Scan for the cell matching the given text and deliver its (X, Y) coordinate at center. 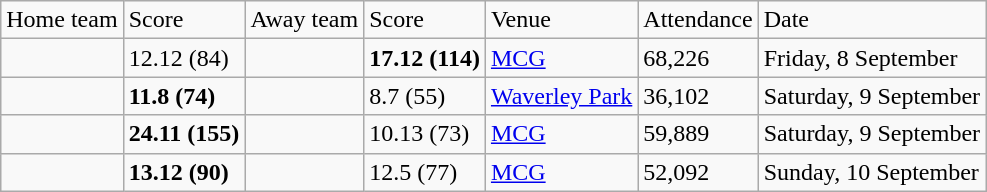
13.12 (90) (184, 172)
8.7 (55) (425, 96)
12.5 (77) (425, 172)
Home team (62, 20)
Attendance (698, 20)
68,226 (698, 58)
Away team (304, 20)
24.11 (155) (184, 134)
Date (872, 20)
Sunday, 10 September (872, 172)
12.12 (84) (184, 58)
Venue (561, 20)
17.12 (114) (425, 58)
Waverley Park (561, 96)
36,102 (698, 96)
11.8 (74) (184, 96)
10.13 (73) (425, 134)
Friday, 8 September (872, 58)
59,889 (698, 134)
52,092 (698, 172)
